For the text-containing cell, return its midpoint in (X, Y) coordinate format. 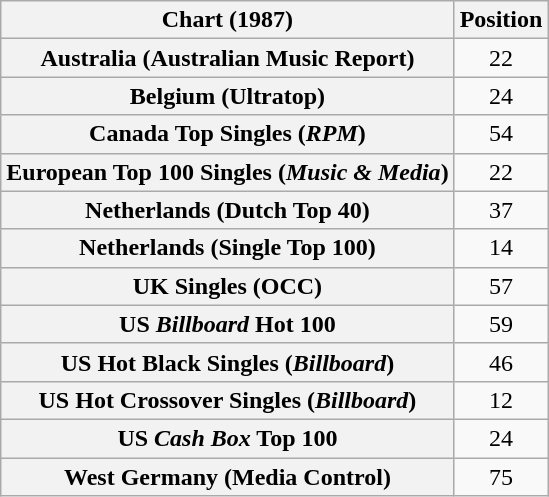
75 (501, 477)
Australia (Australian Music Report) (228, 58)
UK Singles (OCC) (228, 286)
12 (501, 400)
Position (501, 20)
US Billboard Hot 100 (228, 324)
46 (501, 362)
US Cash Box Top 100 (228, 438)
US Hot Black Singles (Billboard) (228, 362)
37 (501, 210)
Chart (1987) (228, 20)
14 (501, 248)
Netherlands (Single Top 100) (228, 248)
West Germany (Media Control) (228, 477)
Belgium (Ultratop) (228, 96)
Netherlands (Dutch Top 40) (228, 210)
59 (501, 324)
57 (501, 286)
US Hot Crossover Singles (Billboard) (228, 400)
Canada Top Singles (RPM) (228, 134)
European Top 100 Singles (Music & Media) (228, 172)
54 (501, 134)
